Return the [X, Y] coordinate for the center point of the cell that contains the specified text.  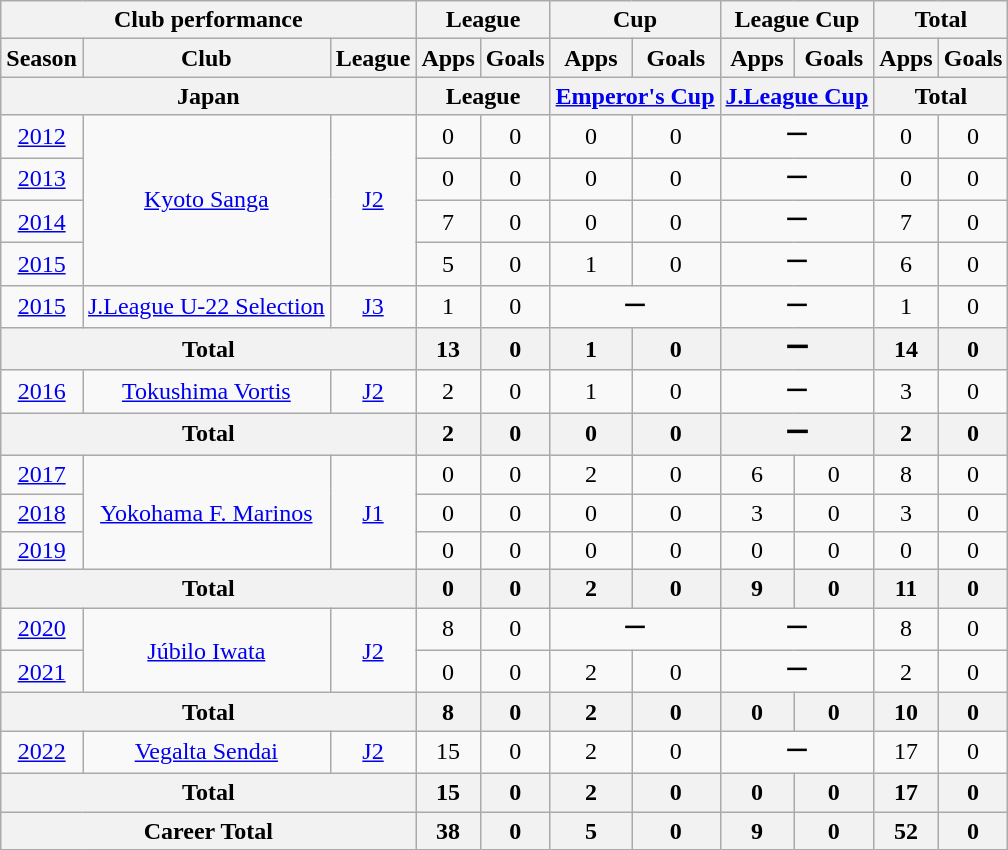
Japan [208, 96]
J3 [373, 306]
2018 [42, 513]
J.League U-22 Selection [206, 306]
2020 [42, 630]
2022 [42, 752]
2021 [42, 672]
52 [906, 831]
Júbilo Iwata [206, 650]
2013 [42, 180]
Tokushima Vortis [206, 392]
League Cup [797, 20]
Cup [635, 20]
2014 [42, 222]
Club [206, 58]
J1 [373, 512]
Emperor's Cup [635, 96]
Vegalta Sendai [206, 752]
Kyoto Sanga [206, 200]
2012 [42, 136]
10 [906, 712]
Yokohama F. Marinos [206, 512]
2017 [42, 474]
11 [906, 589]
J.League Cup [797, 96]
2019 [42, 551]
Club performance [208, 20]
14 [906, 350]
Career Total [208, 831]
Season [42, 58]
38 [448, 831]
13 [448, 350]
2016 [42, 392]
